Find where the given text appears and provide that cell's center as (X, Y) coordinate. 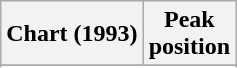
Chart (1993) (72, 34)
Peakposition (189, 34)
